Scan for the cell matching the given text and deliver its (x, y) coordinate at center. 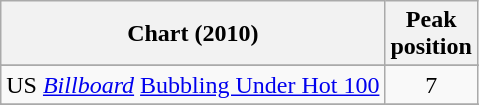
7 (431, 85)
US Billboard Bubbling Under Hot 100 (193, 85)
Peakposition (431, 34)
Chart (2010) (193, 34)
